From the cell containing the given text, extract its center point as [X, Y] coordinate. 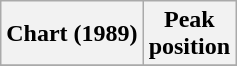
Chart (1989) [72, 34]
Peakposition [189, 34]
